Identify which cell holds the provided text, then report its [X, Y] central coordinate. 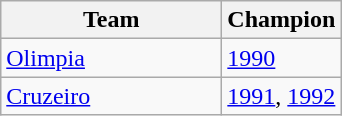
1991, 1992 [282, 96]
Champion [282, 20]
Olimpia [112, 58]
1990 [282, 58]
Cruzeiro [112, 96]
Team [112, 20]
